Provide the (X, Y) coordinate of the cell's center where the given text is located.  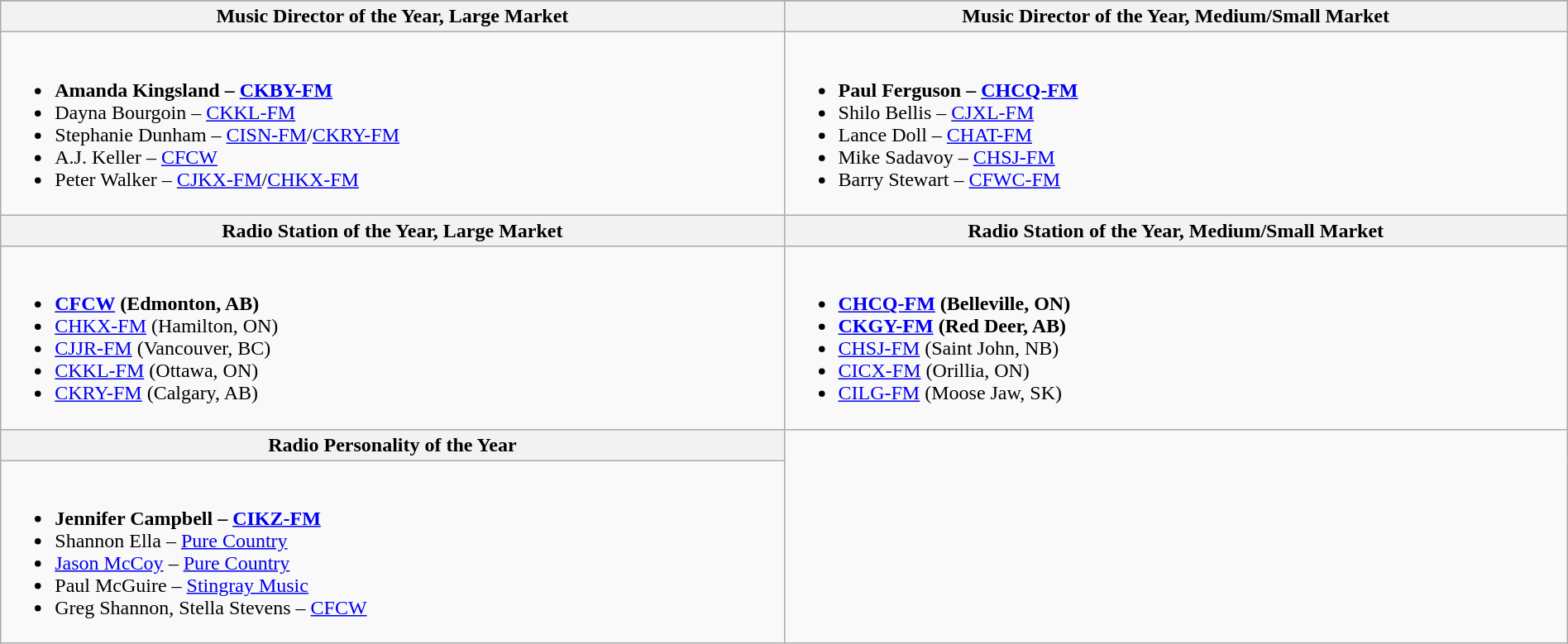
Jennifer Campbell – CIKZ-FMShannon Ella – Pure CountryJason McCoy – Pure CountryPaul McGuire – Stingray MusicGreg Shannon, Stella Stevens – CFCW (392, 552)
CFCW (Edmonton, AB)CHKX-FM (Hamilton, ON)CJJR-FM (Vancouver, BC)CKKL-FM (Ottawa, ON)CKRY-FM (Calgary, AB) (392, 337)
Radio Station of the Year, Large Market (392, 231)
Music Director of the Year, Medium/Small Market (1176, 17)
Music Director of the Year, Large Market (392, 17)
Radio Station of the Year, Medium/Small Market (1176, 231)
CHCQ-FM (Belleville, ON) CKGY-FM (Red Deer, AB)CHSJ-FM (Saint John, NB)CICX-FM (Orillia, ON)CILG-FM (Moose Jaw, SK) (1176, 337)
Paul Ferguson – CHCQ-FMShilo Bellis – CJXL-FMLance Doll – CHAT-FMMike Sadavoy – CHSJ-FMBarry Stewart – CFWC-FM (1176, 124)
Amanda Kingsland – CKBY-FMDayna Bourgoin – CKKL-FMStephanie Dunham – CISN-FM/CKRY-FMA.J. Keller – CFCWPeter Walker – CJKX-FM/CHKX-FM (392, 124)
Radio Personality of the Year (392, 445)
